Identify which cell holds the provided text, then report its (x, y) central coordinate. 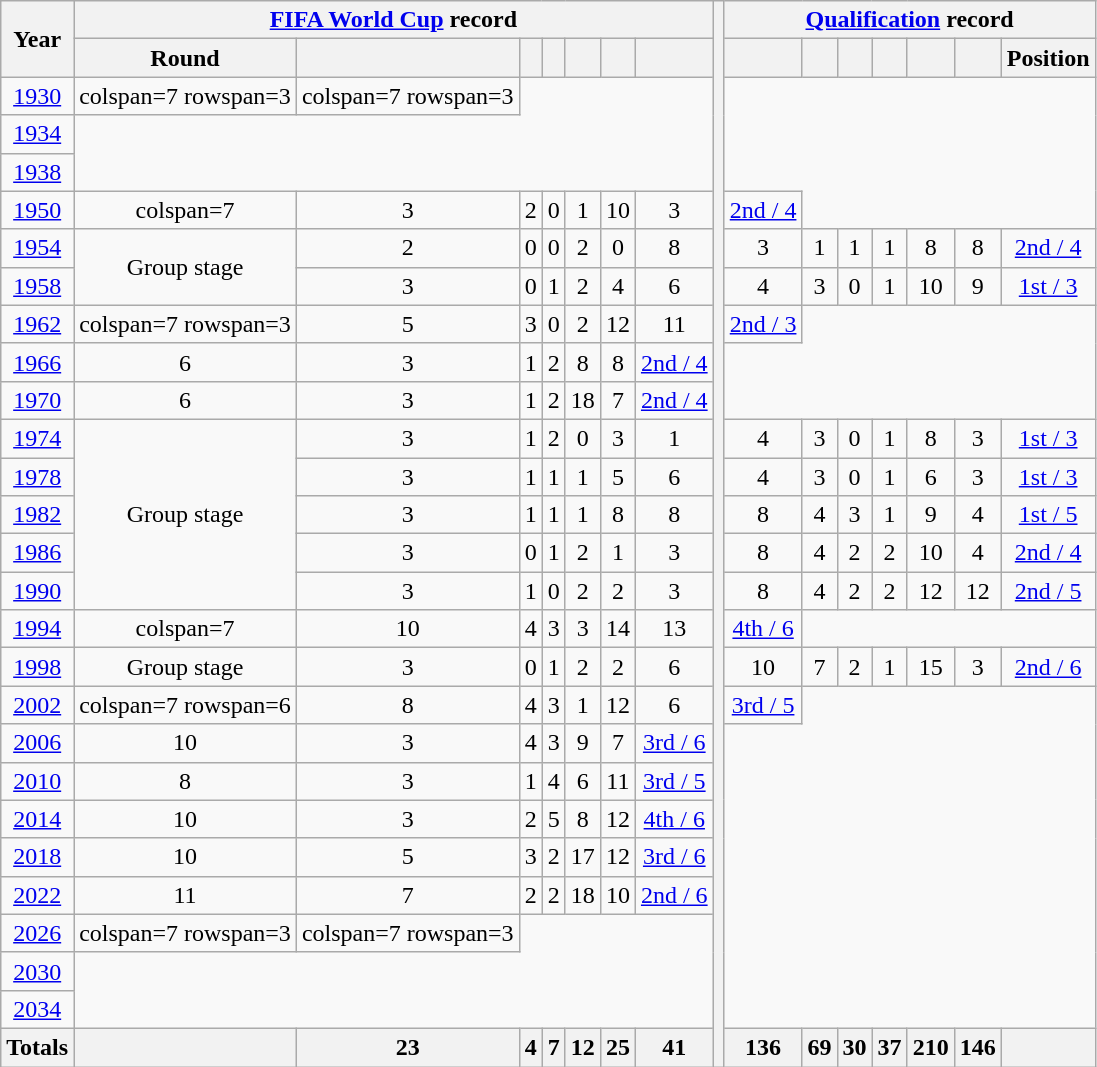
1950 (38, 210)
2014 (38, 819)
1958 (38, 286)
146 (978, 1047)
1930 (38, 96)
1986 (38, 553)
25 (618, 1047)
2030 (38, 971)
2002 (38, 705)
1962 (38, 324)
23 (408, 1047)
1998 (38, 667)
136 (763, 1047)
2026 (38, 933)
1954 (38, 248)
2022 (38, 895)
13 (674, 629)
1982 (38, 515)
2010 (38, 781)
69 (820, 1047)
14 (618, 629)
1966 (38, 362)
Round (186, 58)
1978 (38, 477)
colspan=7 rowspan=6 (186, 705)
1974 (38, 438)
2018 (38, 857)
1938 (38, 172)
1st / 5 (1048, 515)
Totals (38, 1047)
Position (1048, 58)
17 (582, 857)
Qualification record (910, 20)
2nd / 3 (763, 324)
1934 (38, 134)
2034 (38, 1009)
2006 (38, 743)
41 (674, 1047)
15 (930, 667)
210 (930, 1047)
1994 (38, 629)
2nd / 5 (1048, 591)
1990 (38, 591)
FIFA World Cup record (394, 20)
Year (38, 39)
1970 (38, 400)
30 (854, 1047)
37 (890, 1047)
